Determine the [X, Y] coordinate at the center of the cell enclosing the given text.  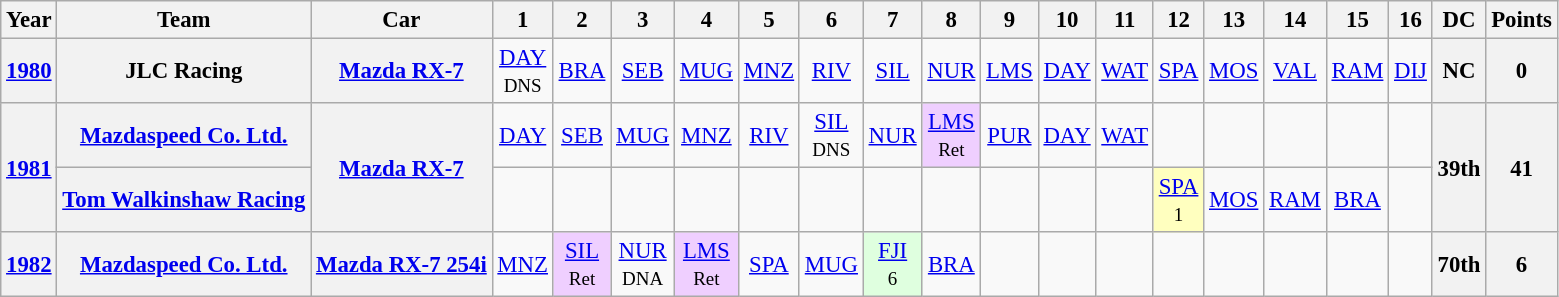
NURDNA [643, 264]
5 [768, 20]
Team [184, 20]
14 [1296, 20]
SPA1 [1178, 200]
DAYDNS [522, 72]
13 [1234, 20]
11 [1124, 20]
15 [1358, 20]
4 [706, 20]
0 [1522, 72]
VAL [1296, 72]
SILDNS [831, 136]
1982 [29, 264]
Points [1522, 20]
1980 [29, 72]
9 [1010, 20]
41 [1522, 168]
Car [402, 20]
DIJ [1411, 72]
PUR [1010, 136]
NC [1459, 72]
JLC Racing [184, 72]
Mazda RX-7 254i [402, 264]
LMS [1010, 72]
SIL [892, 72]
SILRet [582, 264]
1 [522, 20]
70th [1459, 264]
Tom Walkinshaw Racing [184, 200]
8 [952, 20]
FJI6 [892, 264]
10 [1067, 20]
Year [29, 20]
3 [643, 20]
1981 [29, 168]
12 [1178, 20]
7 [892, 20]
39th [1459, 168]
DC [1459, 20]
2 [582, 20]
16 [1411, 20]
